Output the (x, y) coordinate of the center of the cell containing the given text.  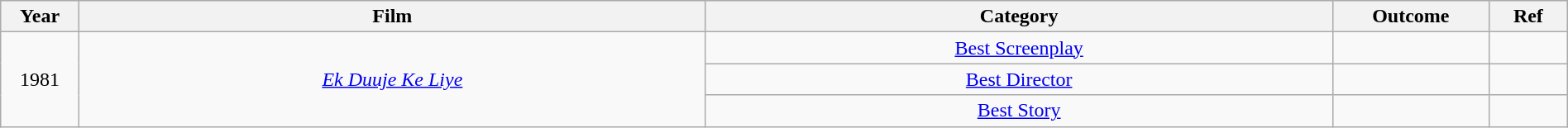
Film (392, 17)
Best Story (1019, 111)
Year (40, 17)
Outcome (1411, 17)
1981 (40, 79)
Ek Duuje Ke Liye (392, 79)
Best Director (1019, 79)
Best Screenplay (1019, 48)
Ref (1528, 17)
Category (1019, 17)
